Scan for the cell matching the given text and deliver its [X, Y] coordinate at center. 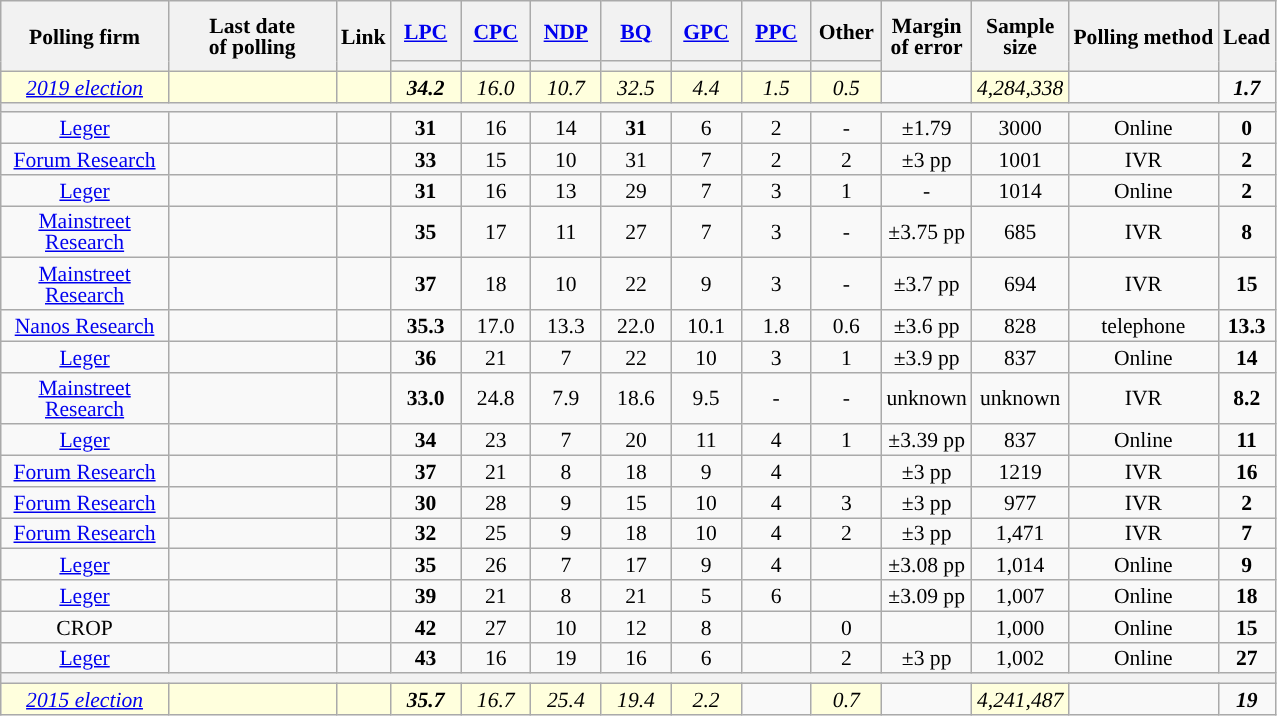
42 [426, 626]
±3.7 pp [926, 284]
32 [426, 534]
43 [426, 658]
20 [636, 440]
22.0 [636, 326]
±1.79 [926, 128]
PPC [776, 31]
±3.6 pp [926, 326]
Samplesize [1020, 36]
685 [1020, 232]
16.0 [496, 86]
694 [1020, 284]
34.2 [426, 86]
Link [364, 36]
0.7 [846, 700]
12 [636, 626]
Marginof error [926, 36]
1.5 [776, 86]
Nanos Research [85, 326]
1,002 [1020, 658]
10.1 [706, 326]
4.4 [706, 86]
1,000 [1020, 626]
±3.39 pp [926, 440]
Polling method [1143, 36]
26 [496, 564]
1,014 [1020, 564]
1001 [1020, 160]
1,007 [1020, 596]
9.5 [706, 398]
24.8 [496, 398]
1.8 [776, 326]
35.7 [426, 700]
28 [496, 502]
Other [846, 31]
1014 [1020, 190]
2015 election [85, 700]
18.6 [636, 398]
828 [1020, 326]
±3.08 pp [926, 564]
LPC [426, 31]
33.0 [426, 398]
30 [426, 502]
977 [1020, 502]
4,284,338 [1020, 86]
1.7 [1246, 86]
34 [426, 440]
7.9 [566, 398]
36 [426, 356]
1219 [1020, 472]
BQ [636, 31]
GPC [706, 31]
13 [566, 190]
19.4 [636, 700]
35.3 [426, 326]
±3.75 pp [926, 232]
CROP [85, 626]
23 [496, 440]
1,471 [1020, 534]
telephone [1143, 326]
29 [636, 190]
Lead [1246, 36]
25 [496, 534]
Last dateof polling [252, 36]
10.7 [566, 86]
0.6 [846, 326]
Polling firm [85, 36]
NDP [566, 31]
4,241,487 [1020, 700]
33 [426, 160]
8.2 [1246, 398]
3000 [1020, 128]
±3.9 pp [926, 356]
CPC [496, 31]
±3.09 pp [926, 596]
25.4 [566, 700]
2019 election [85, 86]
16.7 [496, 700]
2.2 [706, 700]
0.5 [846, 86]
17.0 [496, 326]
5 [706, 596]
39 [426, 596]
32.5 [636, 86]
